Detect which cell encompasses the target text, then output its (x, y) center coordinate. 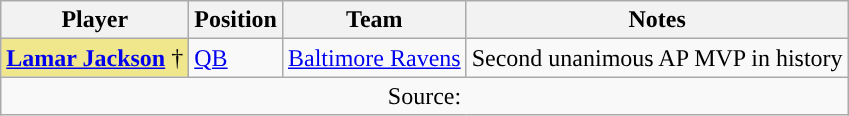
Lamar Jackson † (95, 58)
Source: (424, 96)
Notes (657, 20)
Position (236, 20)
Team (374, 20)
Player (95, 20)
Second unanimous AP MVP in history (657, 58)
QB (236, 58)
Baltimore Ravens (374, 58)
